For the text-containing cell, return its midpoint in (X, Y) coordinate format. 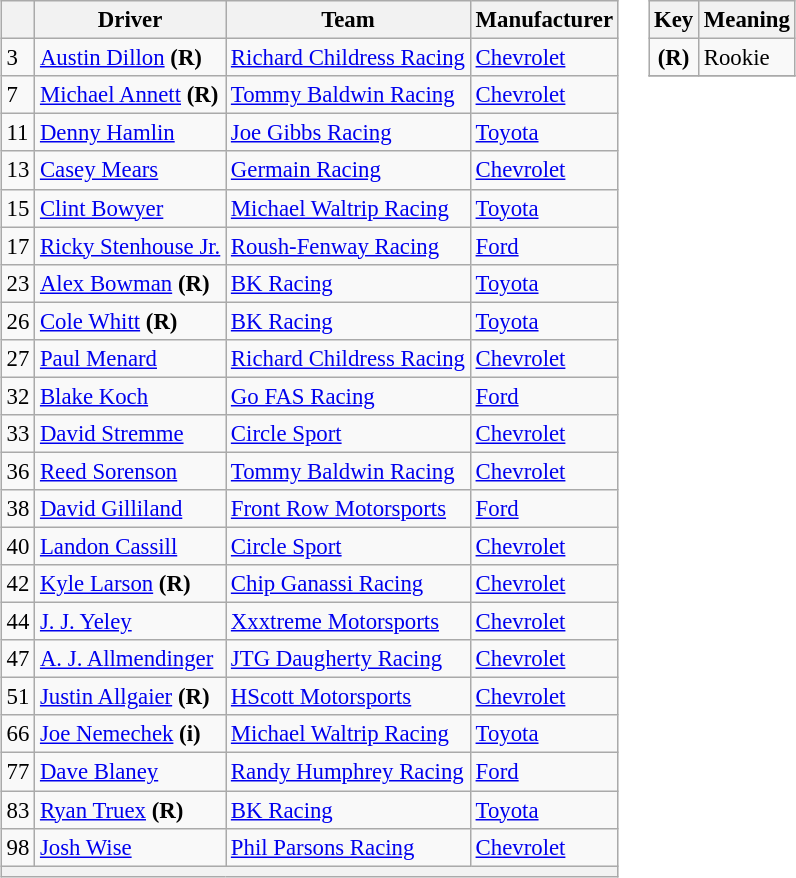
Team (348, 20)
Roush-Fenway Racing (348, 246)
Ryan Truex (R) (130, 809)
Blake Koch (130, 396)
23 (18, 283)
38 (18, 509)
66 (18, 734)
David Stremme (130, 434)
Meaning (746, 20)
51 (18, 697)
17 (18, 246)
7 (18, 95)
Cole Whitt (R) (130, 321)
77 (18, 772)
33 (18, 434)
11 (18, 133)
Alex Bowman (R) (130, 283)
Paul Menard (130, 358)
40 (18, 546)
Joe Gibbs Racing (348, 133)
Rookie (746, 58)
Michael Annett (R) (130, 95)
Denny Hamlin (130, 133)
(R) (674, 58)
A. J. Allmendinger (130, 659)
Go FAS Racing (348, 396)
Germain Racing (348, 170)
83 (18, 809)
Chip Ganassi Racing (348, 584)
42 (18, 584)
Manufacturer (544, 20)
Ricky Stenhouse Jr. (130, 246)
Key (674, 20)
Clint Bowyer (130, 208)
JTG Daugherty Racing (348, 659)
36 (18, 471)
47 (18, 659)
Dave Blaney (130, 772)
27 (18, 358)
Joe Nemechek (i) (130, 734)
15 (18, 208)
3 (18, 58)
Justin Allgaier (R) (130, 697)
26 (18, 321)
Xxxtreme Motorsports (348, 622)
Casey Mears (130, 170)
Josh Wise (130, 847)
13 (18, 170)
Front Row Motorsports (348, 509)
J. J. Yeley (130, 622)
Landon Cassill (130, 546)
Austin Dillon (R) (130, 58)
Reed Sorenson (130, 471)
Randy Humphrey Racing (348, 772)
Driver (130, 20)
Kyle Larson (R) (130, 584)
98 (18, 847)
Phil Parsons Racing (348, 847)
32 (18, 396)
David Gilliland (130, 509)
HScott Motorsports (348, 697)
44 (18, 622)
